Search for the cell housing the specified text and yield its [X, Y] center coordinate. 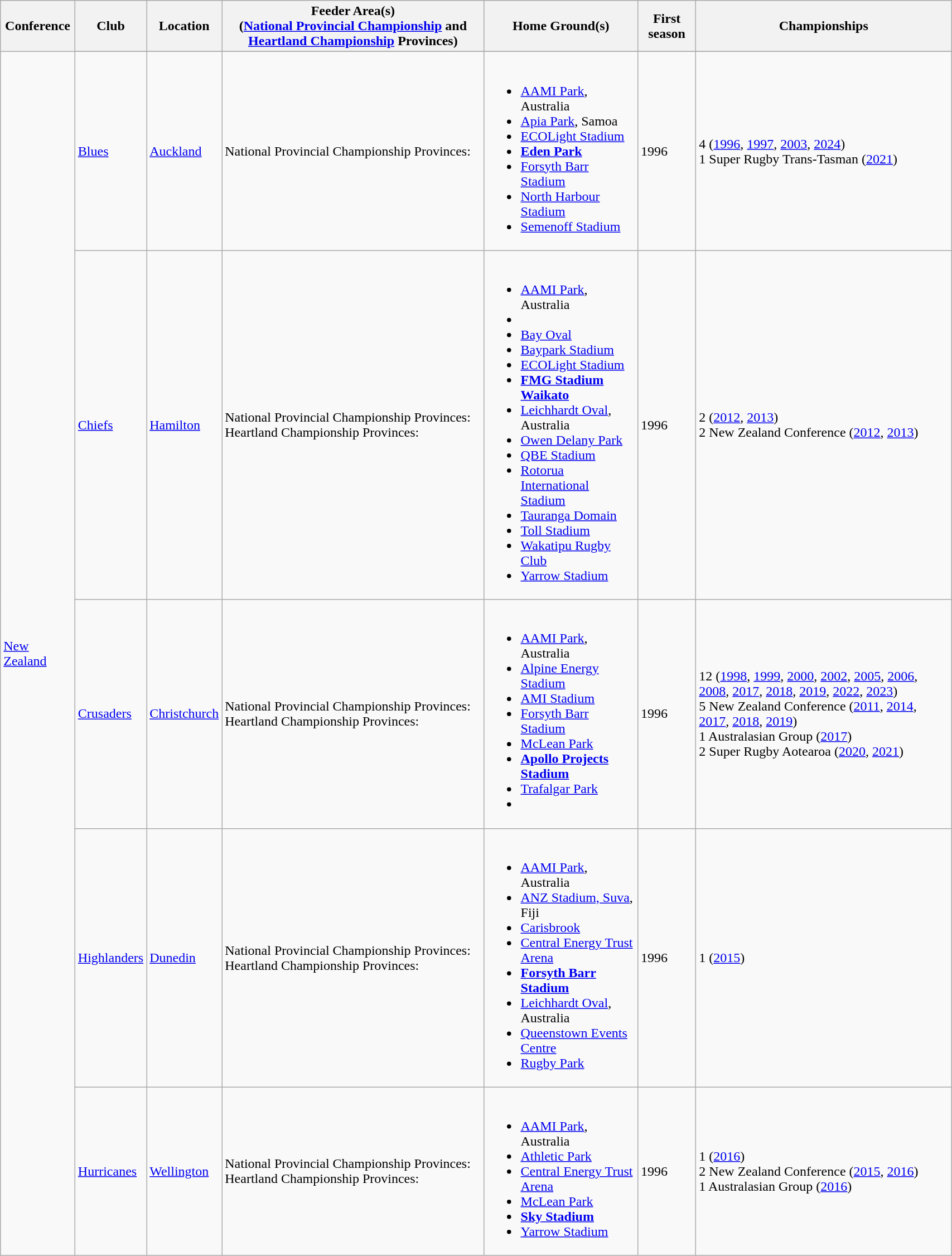
Home Ground(s) [561, 26]
1 (2016)2 New Zealand Conference (2015, 2016)1 Australasian Group (2016) [824, 1171]
Hamilton [184, 425]
Auckland [184, 151]
Crusaders [110, 714]
Highlanders [110, 958]
4 (1996, 1997, 2003, 2024) 1 Super Rugby Trans-Tasman (2021) [824, 151]
AAMI Park, AustraliaAlpine Energy StadiumAMI StadiumForsyth Barr StadiumMcLean ParkApollo Projects StadiumTrafalgar Park [561, 714]
Championships [824, 26]
AAMI Park, AustraliaAthletic ParkCentral Energy Trust ArenaMcLean ParkSky StadiumYarrow Stadium [561, 1171]
First season [666, 26]
New Zealand [38, 654]
Christchurch [184, 714]
Blues [110, 151]
Dunedin [184, 958]
Hurricanes [110, 1171]
1 (2015) [824, 958]
Conference [38, 26]
Chiefs [110, 425]
Location [184, 26]
Feeder Area(s)(National Provincial Championship and Heartland Championship Provinces) [353, 26]
Wellington [184, 1171]
Club [110, 26]
National Provincial Championship Provinces: [353, 151]
AAMI Park, AustraliaApia Park, SamoaECOLight StadiumEden ParkForsyth Barr StadiumNorth Harbour StadiumSemenoff Stadium [561, 151]
2 (2012, 2013)2 New Zealand Conference (2012, 2013) [824, 425]
